Pinpoint the cell where the given text exists, returning its (X, Y) midpoint coordinate. 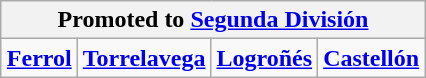
Ferrol (39, 58)
Castellón (372, 58)
Promoted to Segunda División (212, 20)
Logroñés (264, 58)
Torrelavega (144, 58)
